Output the (X, Y) coordinate of the center of the cell containing the given text.  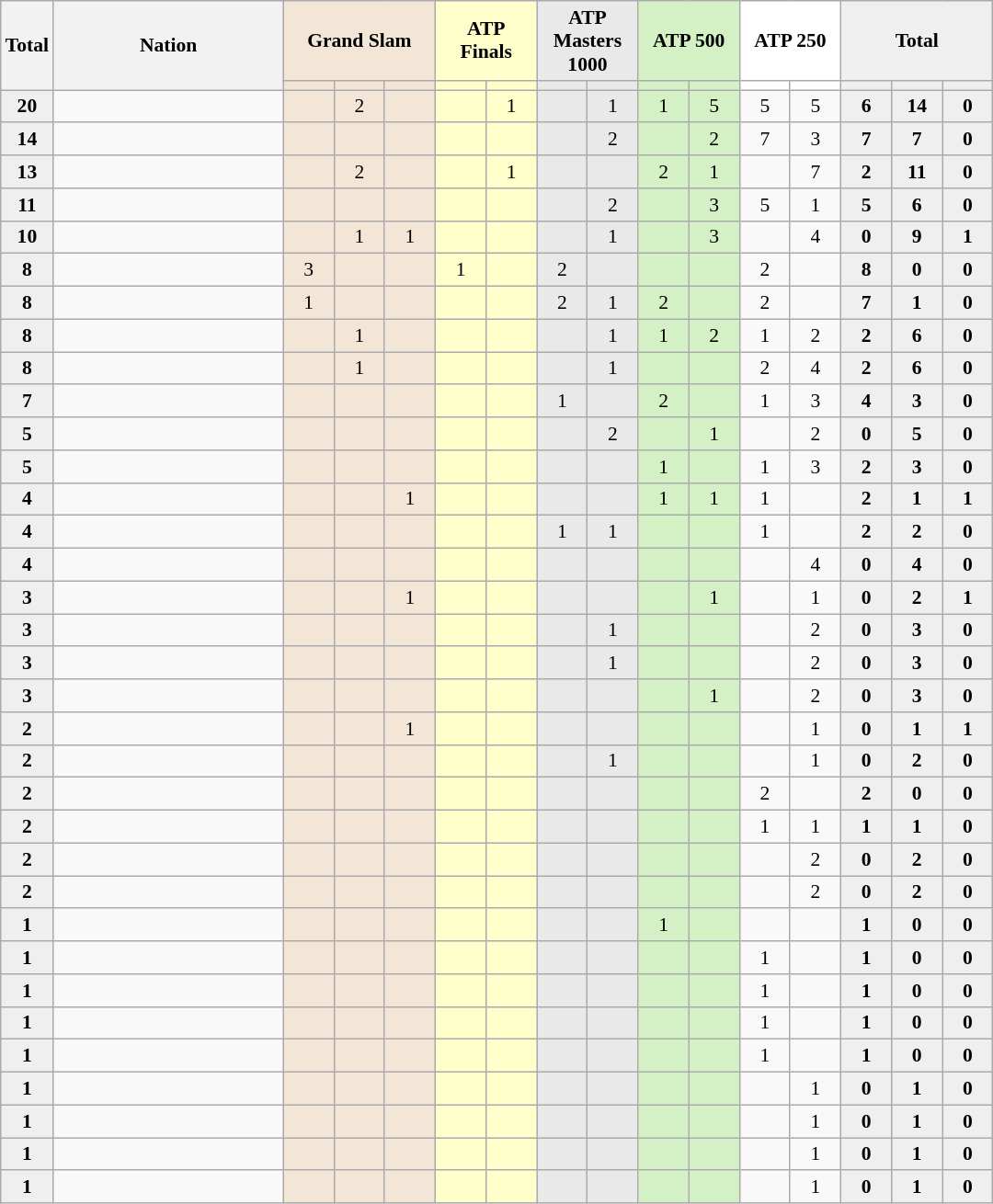
ATP Finals (486, 40)
Grand Slam (359, 40)
ATP 500 (689, 40)
ATP 250 (790, 40)
20 (28, 107)
9 (918, 237)
13 (28, 172)
10 (28, 237)
Nation (168, 46)
ATP Masters 1000 (588, 40)
